Detect which cell encompasses the target text, then output its (X, Y) center coordinate. 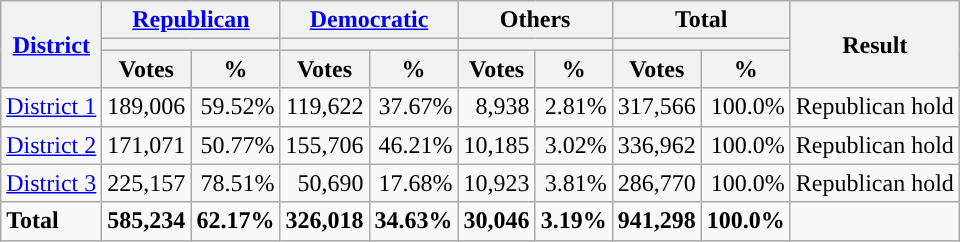
155,706 (324, 145)
941,298 (656, 221)
50,690 (324, 183)
District 3 (52, 183)
Result (874, 44)
10,185 (496, 145)
Republican (191, 20)
585,234 (146, 221)
District 2 (52, 145)
10,923 (496, 183)
District 1 (52, 107)
59.52% (236, 107)
District (52, 44)
37.67% (414, 107)
189,006 (146, 107)
3.19% (574, 221)
17.68% (414, 183)
2.81% (574, 107)
50.77% (236, 145)
171,071 (146, 145)
62.17% (236, 221)
286,770 (656, 183)
317,566 (656, 107)
Democratic (369, 20)
8,938 (496, 107)
78.51% (236, 183)
3.02% (574, 145)
Others (535, 20)
326,018 (324, 221)
46.21% (414, 145)
119,622 (324, 107)
30,046 (496, 221)
225,157 (146, 183)
3.81% (574, 183)
336,962 (656, 145)
34.63% (414, 221)
